Determine the [x, y] coordinate at the center of the cell enclosing the given text.  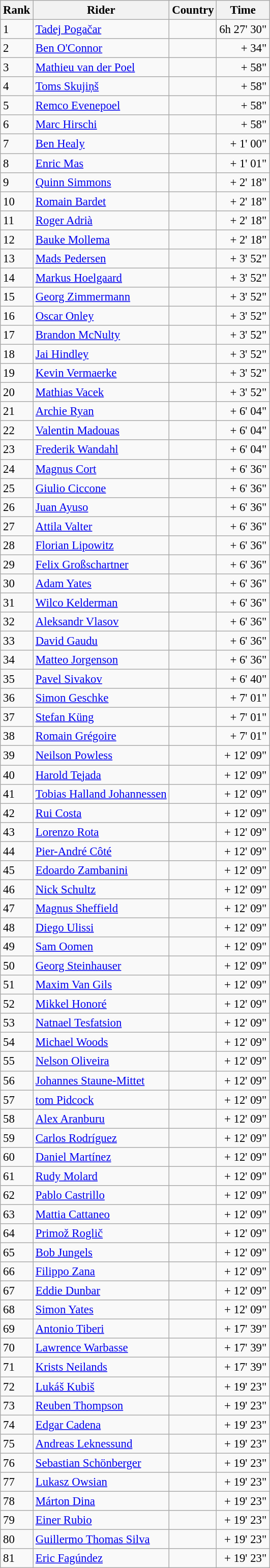
Pier-André Côté [101, 851]
Sam Oomen [101, 947]
Krists Neilands [101, 1367]
Frederik Wandahl [101, 450]
Harold Tejada [101, 775]
38 [17, 737]
54 [17, 1042]
25 [17, 488]
24 [17, 469]
80 [17, 1539]
Edgar Cadena [101, 1425]
Bob Jungels [101, 1253]
Mathias Vacek [101, 393]
Neilson Powless [101, 756]
+ 1' 01" [243, 163]
39 [17, 756]
Kevin Vermaerke [101, 373]
Quinn Simmons [101, 182]
Nick Schultz [101, 889]
Einer Rubio [101, 1520]
Johannes Staune-Mittet [101, 1080]
44 [17, 851]
77 [17, 1482]
Antonio Tiberi [101, 1329]
Valentin Madouas [101, 431]
1 [17, 29]
33 [17, 641]
78 [17, 1501]
Tadej Pogačar [101, 29]
Primož Roglič [101, 1233]
7 [17, 144]
Rui Costa [101, 813]
51 [17, 985]
69 [17, 1329]
5 [17, 106]
14 [17, 278]
Felix Großschartner [101, 564]
2 [17, 48]
Romain Bardet [101, 201]
65 [17, 1253]
Tobias Halland Johannessen [101, 794]
37 [17, 717]
Ben Healy [101, 144]
32 [17, 622]
Stefan Küng [101, 717]
71 [17, 1367]
18 [17, 354]
72 [17, 1386]
76 [17, 1463]
40 [17, 775]
36 [17, 698]
Roger Adrià [101, 220]
13 [17, 259]
Nelson Oliveira [101, 1062]
+ 1' 00" [243, 144]
70 [17, 1348]
Aleksandr Vlasov [101, 622]
David Gaudu [101, 641]
79 [17, 1520]
Attila Valter [101, 526]
46 [17, 889]
Lawrence Warbasse [101, 1348]
Magnus Sheffield [101, 909]
60 [17, 1157]
63 [17, 1214]
Marc Hirschi [101, 125]
Lukáš Kubiš [101, 1386]
Remco Evenepoel [101, 106]
41 [17, 794]
Diego Ulissi [101, 927]
Magnus Cort [101, 469]
Reuben Thompson [101, 1405]
27 [17, 526]
Eddie Dunbar [101, 1291]
Toms Skujiņš [101, 86]
Time [243, 10]
Georg Steinhauser [101, 966]
Mattia Cattaneo [101, 1214]
55 [17, 1062]
6h 27' 30" [243, 29]
45 [17, 870]
59 [17, 1138]
Matteo Jorgenson [101, 660]
10 [17, 201]
6 [17, 125]
9 [17, 182]
15 [17, 297]
Romain Grégoire [101, 737]
Simon Yates [101, 1310]
8 [17, 163]
28 [17, 546]
Carlos Rodríguez [101, 1138]
Rudy Molard [101, 1176]
23 [17, 450]
43 [17, 832]
48 [17, 927]
66 [17, 1272]
20 [17, 393]
53 [17, 1023]
Jai Hindley [101, 354]
64 [17, 1233]
Florian Lipowitz [101, 546]
26 [17, 507]
Wilco Kelderman [101, 602]
75 [17, 1443]
58 [17, 1119]
56 [17, 1080]
Brandon McNulty [101, 335]
30 [17, 584]
19 [17, 373]
Adam Yates [101, 584]
Juan Ayuso [101, 507]
Eric Fagúndez [101, 1558]
Filippo Zana [101, 1272]
Archie Ryan [101, 411]
Simon Geschke [101, 698]
Márton Dina [101, 1501]
61 [17, 1176]
Lorenzo Rota [101, 832]
Georg Zimmermann [101, 297]
Guillermo Thomas Silva [101, 1539]
35 [17, 679]
68 [17, 1310]
Michael Woods [101, 1042]
50 [17, 966]
34 [17, 660]
3 [17, 68]
Andreas Leknessund [101, 1443]
Pavel Sivakov [101, 679]
73 [17, 1405]
Pablo Castrillo [101, 1195]
42 [17, 813]
+ 6' 40" [243, 679]
22 [17, 431]
Ben O'Connor [101, 48]
Rank [17, 10]
17 [17, 335]
+ 34" [243, 48]
21 [17, 411]
12 [17, 239]
74 [17, 1425]
Maxim Van Gils [101, 985]
4 [17, 86]
62 [17, 1195]
Markus Hoelgaard [101, 278]
Country [193, 10]
Giulio Ciccone [101, 488]
Lukasz Owsian [101, 1482]
29 [17, 564]
Bauke Mollema [101, 239]
52 [17, 1004]
Mads Pedersen [101, 259]
Edoardo Zambanini [101, 870]
Natnael Tesfatsion [101, 1023]
Mikkel Honoré [101, 1004]
49 [17, 947]
81 [17, 1558]
Rider [101, 10]
57 [17, 1100]
Daniel Martínez [101, 1157]
Alex Aranburu [101, 1119]
Enric Mas [101, 163]
11 [17, 220]
Oscar Onley [101, 316]
tom Pidcock [101, 1100]
Sebastian Schönberger [101, 1463]
31 [17, 602]
Mathieu van der Poel [101, 68]
16 [17, 316]
47 [17, 909]
67 [17, 1291]
